Detect which cell encompasses the target text, then output its (X, Y) center coordinate. 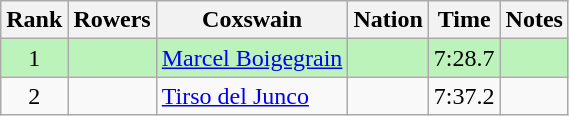
2 (34, 96)
Time (464, 20)
1 (34, 58)
Tirso del Junco (252, 96)
Coxswain (252, 20)
Nation (388, 20)
Marcel Boigegrain (252, 58)
Rowers (112, 20)
7:28.7 (464, 58)
7:37.2 (464, 96)
Notes (534, 20)
Rank (34, 20)
